Scan for the cell matching the given text and deliver its [x, y] coordinate at center. 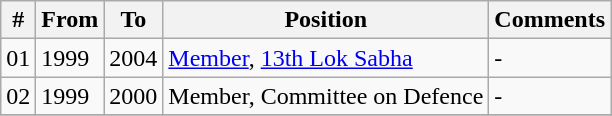
Position [326, 20]
01 [18, 58]
02 [18, 96]
# [18, 20]
Member, 13th Lok Sabha [326, 58]
Member, Committee on Defence [326, 96]
To [134, 20]
Comments [550, 20]
2004 [134, 58]
From [70, 20]
2000 [134, 96]
